Return the (x, y) coordinate for the center point of the cell that contains the specified text.  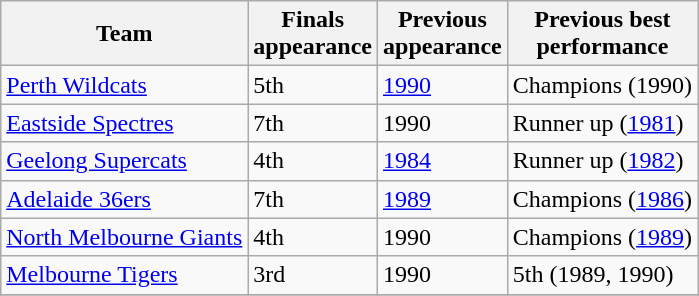
Previousappearance (443, 34)
North Melbourne Giants (124, 237)
Perth Wildcats (124, 85)
Adelaide 36ers (124, 199)
1989 (443, 199)
Eastside Spectres (124, 123)
Champions (1989) (602, 237)
Runner up (1981) (602, 123)
Runner up (1982) (602, 161)
5th (1989, 1990) (602, 275)
Finalsappearance (313, 34)
Champions (1986) (602, 199)
Team (124, 34)
3rd (313, 275)
Geelong Supercats (124, 161)
1984 (443, 161)
Champions (1990) (602, 85)
5th (313, 85)
Previous bestperformance (602, 34)
Melbourne Tigers (124, 275)
